Provide the [x, y] coordinate of the cell's center where the given text is located.  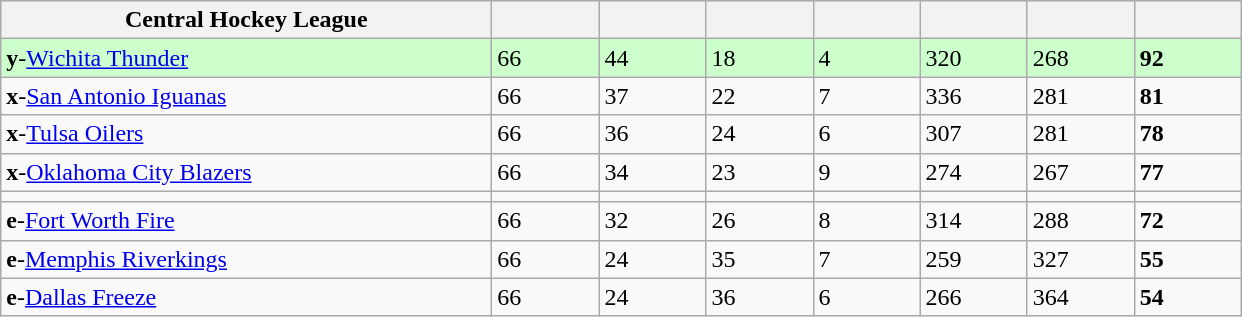
22 [760, 96]
26 [760, 221]
44 [652, 58]
267 [1080, 172]
274 [974, 172]
92 [1188, 58]
9 [866, 172]
35 [760, 259]
Central Hockey League [246, 20]
x-Tulsa Oilers [246, 134]
e-Dallas Freeze [246, 297]
307 [974, 134]
266 [974, 297]
320 [974, 58]
81 [1188, 96]
4 [866, 58]
55 [1188, 259]
23 [760, 172]
336 [974, 96]
34 [652, 172]
288 [1080, 221]
327 [1080, 259]
18 [760, 58]
72 [1188, 221]
32 [652, 221]
77 [1188, 172]
364 [1080, 297]
54 [1188, 297]
8 [866, 221]
259 [974, 259]
x-Oklahoma City Blazers [246, 172]
268 [1080, 58]
y-Wichita Thunder [246, 58]
e-Memphis Riverkings [246, 259]
37 [652, 96]
x-San Antonio Iguanas [246, 96]
e-Fort Worth Fire [246, 221]
314 [974, 221]
78 [1188, 134]
